Search for the cell housing the specified text and yield its (x, y) center coordinate. 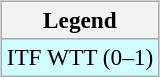
ITF WTT (0–1) (80, 57)
Legend (80, 20)
